Detect which cell encompasses the target text, then output its (X, Y) center coordinate. 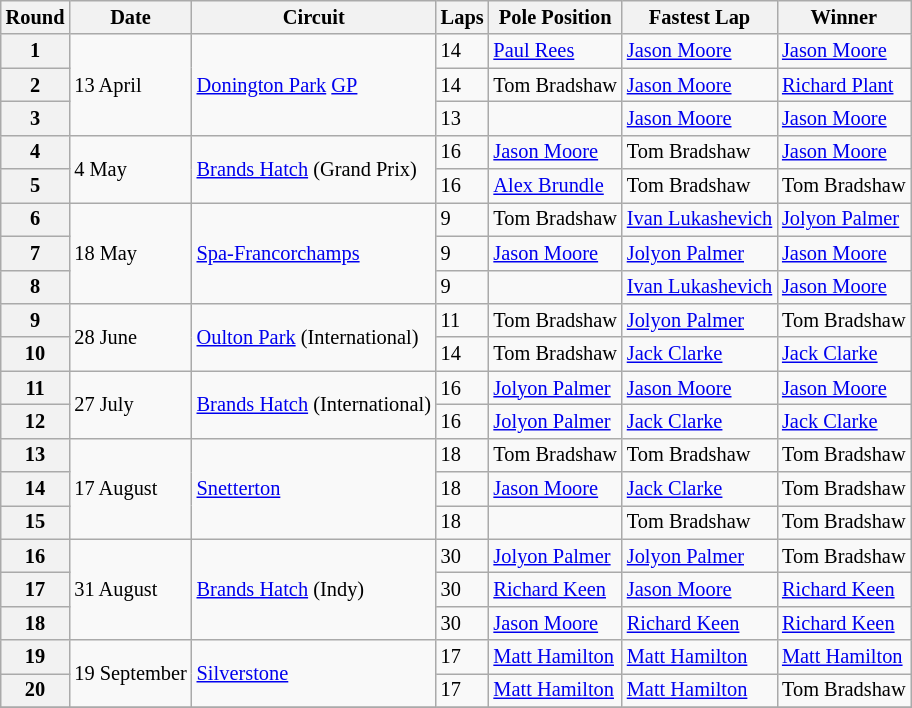
Brands Hatch (Grand Prix) (314, 168)
10 (36, 354)
19 (36, 657)
Donington Park GP (314, 84)
28 June (130, 336)
19 September (130, 674)
Pole Position (556, 17)
12 (36, 421)
20 (36, 690)
Round (36, 17)
7 (36, 253)
Paul Rees (556, 51)
17 August (130, 488)
18 May (130, 252)
Spa-Francorchamps (314, 252)
Alex Brundle (556, 186)
Brands Hatch (Indy) (314, 590)
4 (36, 152)
Richard Plant (844, 85)
Fastest Lap (700, 17)
15 (36, 522)
Winner (844, 17)
Date (130, 17)
Snetterton (314, 488)
8 (36, 287)
13 April (130, 84)
Oulton Park (International) (314, 336)
6 (36, 219)
Brands Hatch (International) (314, 404)
5 (36, 186)
3 (36, 118)
Laps (462, 17)
Silverstone (314, 674)
4 May (130, 168)
1 (36, 51)
2 (36, 85)
27 July (130, 404)
31 August (130, 590)
Circuit (314, 17)
